Return (x, y) of the center of cell containing provided text 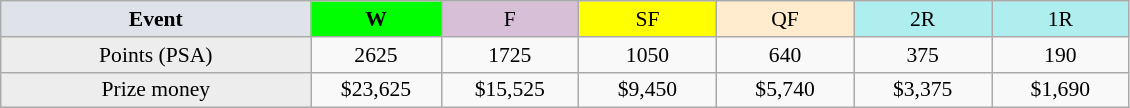
$3,375 (923, 90)
$5,740 (785, 90)
2625 (376, 55)
640 (785, 55)
1725 (510, 55)
$9,450 (648, 90)
Event (156, 19)
QF (785, 19)
190 (1061, 55)
F (510, 19)
SF (648, 19)
375 (923, 55)
Prize money (156, 90)
$1,690 (1061, 90)
2R (923, 19)
$23,625 (376, 90)
1R (1061, 19)
W (376, 19)
Points (PSA) (156, 55)
1050 (648, 55)
$15,525 (510, 90)
